Locate the cell with the specified text and output its (x, y) center coordinate. 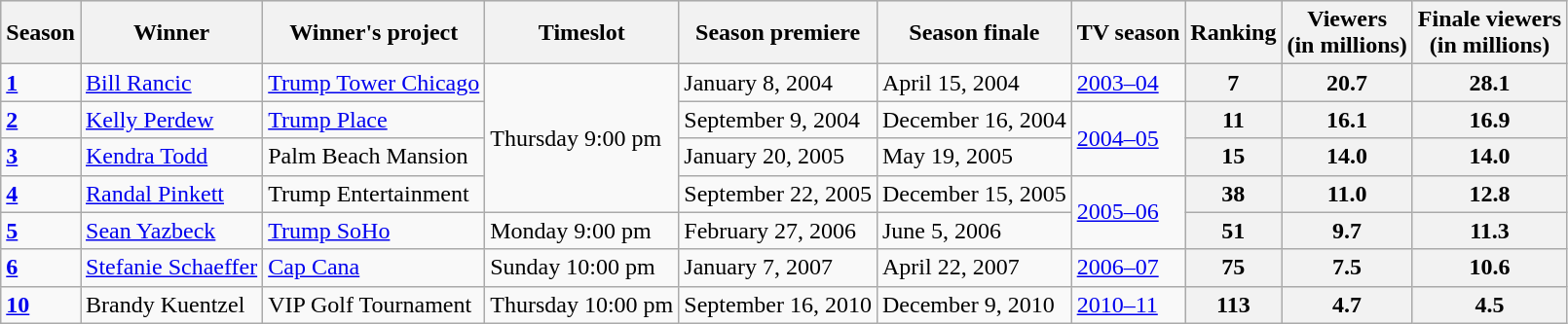
4 (41, 194)
Brandy Kuentzel (171, 305)
Season finale (974, 33)
10 (41, 305)
Palm Beach Mansion (374, 157)
January 20, 2005 (778, 157)
Trump Place (374, 120)
20.7 (1347, 83)
Thursday 10:00 pm (582, 305)
16.9 (1489, 120)
28.1 (1489, 83)
Kendra Todd (171, 157)
Viewers(in millions) (1347, 33)
10.6 (1489, 268)
75 (1233, 268)
Trump Entertainment (374, 194)
April 15, 2004 (974, 83)
2006–07 (1128, 268)
Trump SoHo (374, 231)
June 5, 2006 (974, 231)
16.1 (1347, 120)
Winner's project (374, 33)
December 9, 2010 (974, 305)
September 9, 2004 (778, 120)
4.7 (1347, 305)
9.7 (1347, 231)
6 (41, 268)
September 22, 2005 (778, 194)
December 15, 2005 (974, 194)
Thursday 9:00 pm (582, 138)
January 7, 2007 (778, 268)
7.5 (1347, 268)
Monday 9:00 pm (582, 231)
Finale viewers(in millions) (1489, 33)
January 8, 2004 (778, 83)
Timeslot (582, 33)
Bill Rancic (171, 83)
September 16, 2010 (778, 305)
51 (1233, 231)
TV season (1128, 33)
2003–04 (1128, 83)
5 (41, 231)
Kelly Perdew (171, 120)
11 (1233, 120)
113 (1233, 305)
April 22, 2007 (974, 268)
Winner (171, 33)
1 (41, 83)
11.3 (1489, 231)
7 (1233, 83)
2 (41, 120)
2005–06 (1128, 212)
Ranking (1233, 33)
15 (1233, 157)
May 19, 2005 (974, 157)
2010–11 (1128, 305)
December 16, 2004 (974, 120)
Stefanie Schaeffer (171, 268)
VIP Golf Tournament (374, 305)
Cap Cana (374, 268)
February 27, 2006 (778, 231)
11.0 (1347, 194)
38 (1233, 194)
3 (41, 157)
4.5 (1489, 305)
Season premiere (778, 33)
Randal Pinkett (171, 194)
2004–05 (1128, 138)
Season (41, 33)
Sean Yazbeck (171, 231)
12.8 (1489, 194)
Trump Tower Chicago (374, 83)
Sunday 10:00 pm (582, 268)
